Return (X, Y) of the center of cell containing provided text 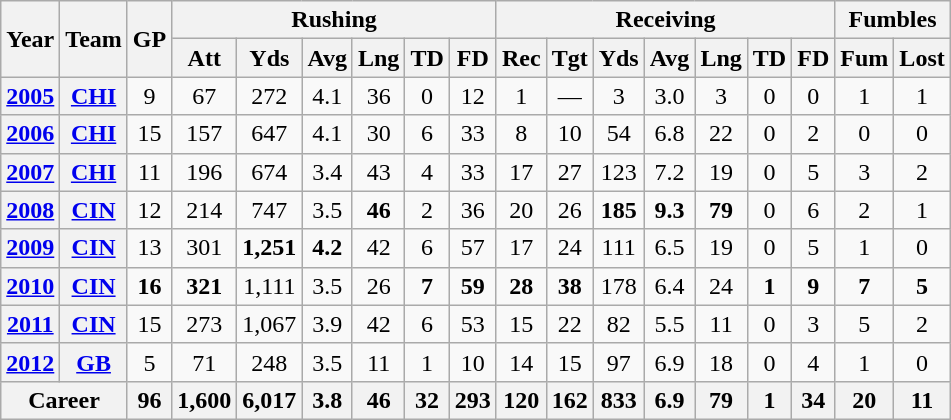
2012 (30, 362)
3.8 (328, 400)
— (570, 96)
6,017 (270, 400)
178 (618, 286)
248 (270, 362)
59 (472, 286)
214 (204, 210)
674 (270, 172)
4.2 (328, 248)
53 (472, 324)
3.4 (328, 172)
14 (521, 362)
5.5 (670, 324)
301 (204, 248)
162 (570, 400)
71 (204, 362)
30 (378, 134)
54 (618, 134)
Fum (864, 58)
3.9 (328, 324)
Receiving (665, 20)
27 (570, 172)
7.2 (670, 172)
Rec (521, 58)
Rushing (334, 20)
Career (64, 400)
Year (30, 39)
3.0 (670, 96)
321 (204, 286)
Tgt (570, 58)
833 (618, 400)
1,111 (270, 286)
57 (472, 248)
2005 (30, 96)
1,067 (270, 324)
647 (270, 134)
Fumbles (892, 20)
272 (270, 96)
6.8 (670, 134)
67 (204, 96)
747 (270, 210)
1,600 (204, 400)
123 (618, 172)
32 (427, 400)
13 (149, 248)
1,251 (270, 248)
82 (618, 324)
38 (570, 286)
8 (521, 134)
2008 (30, 210)
GB (94, 362)
2007 (30, 172)
157 (204, 134)
185 (618, 210)
28 (521, 286)
120 (521, 400)
2009 (30, 248)
293 (472, 400)
6.5 (670, 248)
97 (618, 362)
34 (814, 400)
2006 (30, 134)
273 (204, 324)
18 (721, 362)
43 (378, 172)
196 (204, 172)
111 (618, 248)
9.3 (670, 210)
GP (149, 39)
2011 (30, 324)
2010 (30, 286)
Att (204, 58)
16 (149, 286)
Lost (922, 58)
96 (149, 400)
Team (94, 39)
6.4 (670, 286)
